From the cell containing the given text, extract its center point as (X, Y) coordinate. 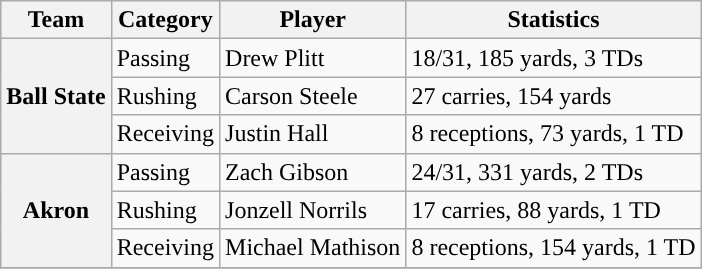
Jonzell Norrils (313, 210)
Statistics (554, 20)
Player (313, 20)
17 carries, 88 yards, 1 TD (554, 210)
8 receptions, 73 yards, 1 TD (554, 134)
Michael Mathison (313, 248)
Team (56, 20)
Justin Hall (313, 134)
Ball State (56, 96)
27 carries, 154 yards (554, 96)
Category (165, 20)
18/31, 185 yards, 3 TDs (554, 58)
Carson Steele (313, 96)
24/31, 331 yards, 2 TDs (554, 172)
Drew Plitt (313, 58)
Zach Gibson (313, 172)
8 receptions, 154 yards, 1 TD (554, 248)
Akron (56, 210)
